Locate the cell with the specified text and output its [X, Y] center coordinate. 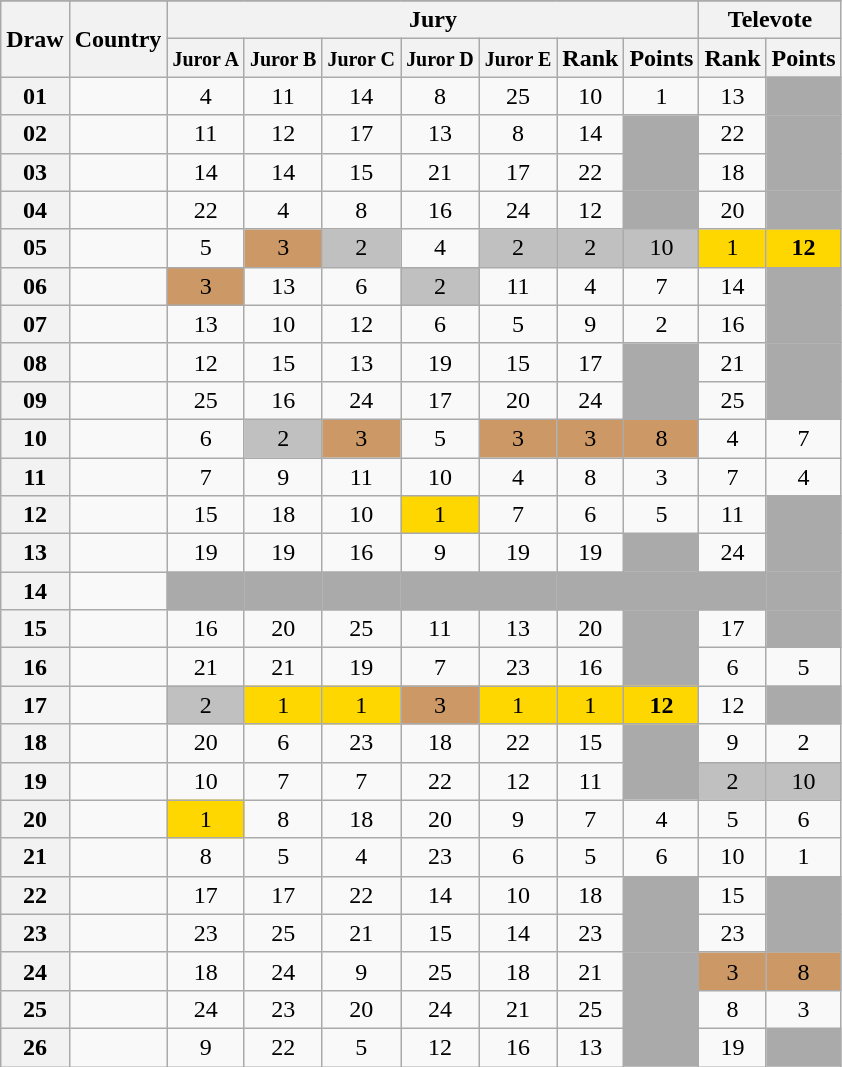
Draw [35, 39]
Country [118, 39]
01 [35, 96]
Jury [433, 20]
05 [35, 248]
09 [35, 400]
26 [35, 1047]
08 [35, 362]
Juror A [206, 58]
Juror D [440, 58]
Juror B [283, 58]
Juror C [362, 58]
03 [35, 172]
07 [35, 324]
Juror E [518, 58]
02 [35, 134]
04 [35, 210]
Televote [770, 20]
06 [35, 286]
